Return the [X, Y] coordinate for the center point of the cell that contains the specified text.  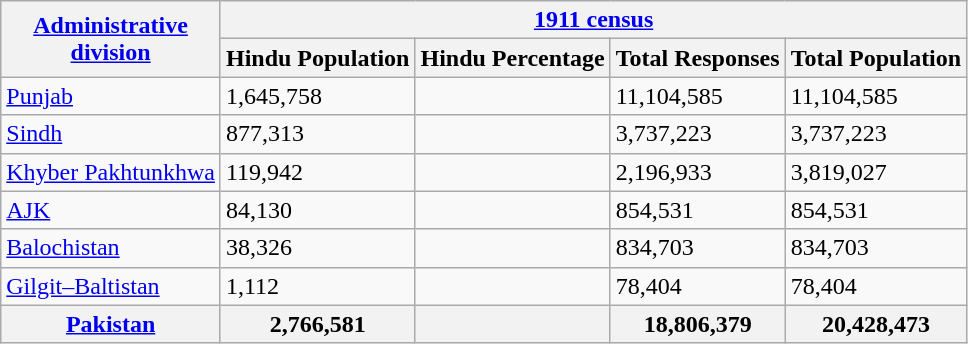
Administrativedivision [111, 39]
1,112 [317, 286]
Hindu Population [317, 58]
877,313 [317, 134]
38,326 [317, 248]
3,819,027 [876, 172]
20,428,473 [876, 324]
Balochistan [111, 248]
Punjab [111, 96]
84,130 [317, 210]
AJK [111, 210]
Sindh [111, 134]
Total Responses [698, 58]
Total Population [876, 58]
1,645,758 [317, 96]
1911 census [593, 20]
2,766,581 [317, 324]
2,196,933 [698, 172]
Gilgit–Baltistan [111, 286]
Hindu Percentage [512, 58]
119,942 [317, 172]
Pakistan [111, 324]
Khyber Pakhtunkhwa [111, 172]
18,806,379 [698, 324]
